Capture the cell that displays the provided text and extract its (x, y) central coordinate. 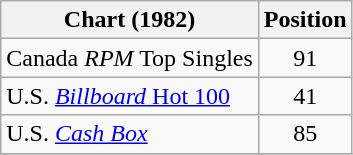
Chart (1982) (130, 20)
85 (305, 134)
U.S. Billboard Hot 100 (130, 96)
91 (305, 58)
Canada RPM Top Singles (130, 58)
41 (305, 96)
Position (305, 20)
U.S. Cash Box (130, 134)
